Return [X, Y] of the center of cell containing provided text 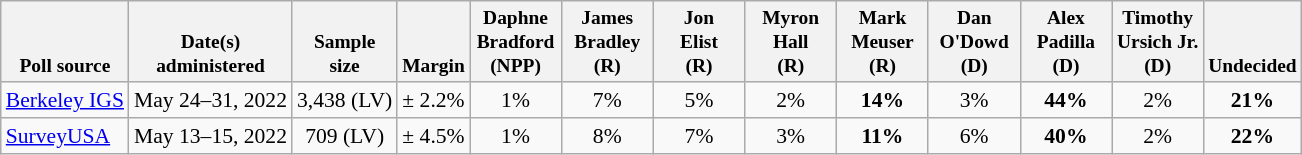
Poll source [65, 42]
Berkeley IGS [65, 100]
3,438 (LV) [344, 100]
14% [883, 100]
SurveyUSA [65, 136]
MyronHall(R) [791, 42]
± 2.2% [433, 100]
5% [699, 100]
44% [1066, 100]
6% [974, 136]
11% [883, 136]
22% [1253, 136]
DaphneBradford(NPP) [516, 42]
Samplesize [344, 42]
May 13–15, 2022 [210, 136]
21% [1253, 100]
8% [607, 136]
May 24–31, 2022 [210, 100]
MarkMeuser(R) [883, 42]
± 4.5% [433, 136]
DanO'Dowd(D) [974, 42]
40% [1066, 136]
Undecided [1253, 42]
JamesBradley(R) [607, 42]
AlexPadilla(D) [1066, 42]
Date(s)administered [210, 42]
JonElist(R) [699, 42]
Margin [433, 42]
709 (LV) [344, 136]
TimothyUrsich Jr.(D) [1158, 42]
